Find where the given text appears and provide that cell's center as (x, y) coordinate. 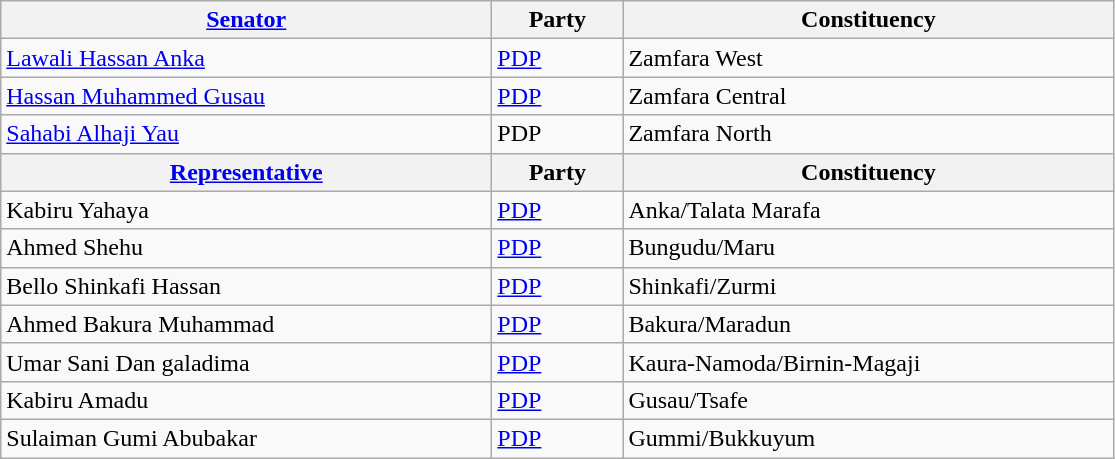
Representative (246, 172)
Zamfara Central (868, 96)
Bungudu/Maru (868, 248)
Hassan Muhammed Gusau (246, 96)
Shinkafi/Zurmi (868, 286)
Anka/Talata Marafa (868, 210)
Zamfara North (868, 134)
Sahabi Alhaji Yau (246, 134)
Bakura/Maradun (868, 324)
Umar Sani Dan galadima (246, 362)
Kaura-Namoda/Birnin-Magaji (868, 362)
Lawali Hassan Anka (246, 58)
Senator (246, 20)
Gummi/Bukkuyum (868, 438)
Zamfara West (868, 58)
Ahmed Bakura Muhammad (246, 324)
Sulaiman Gumi Abubakar (246, 438)
Kabiru Amadu (246, 400)
Ahmed Shehu (246, 248)
Gusau/Tsafe (868, 400)
Kabiru Yahaya (246, 210)
Bello Shinkafi Hassan (246, 286)
